Identify which cell holds the provided text, then report its [x, y] central coordinate. 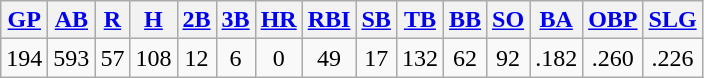
132 [420, 58]
SO [508, 20]
2B [196, 20]
.226 [672, 58]
TB [420, 20]
17 [376, 58]
12 [196, 58]
108 [154, 58]
92 [508, 58]
SLG [672, 20]
OBP [613, 20]
GP [24, 20]
H [154, 20]
62 [464, 58]
BA [556, 20]
194 [24, 58]
57 [112, 58]
HR [278, 20]
6 [236, 58]
.182 [556, 58]
R [112, 20]
49 [329, 58]
0 [278, 58]
AB [72, 20]
BB [464, 20]
.260 [613, 58]
3B [236, 20]
RBI [329, 20]
593 [72, 58]
SB [376, 20]
